Identify which cell holds the provided text, then report its (x, y) central coordinate. 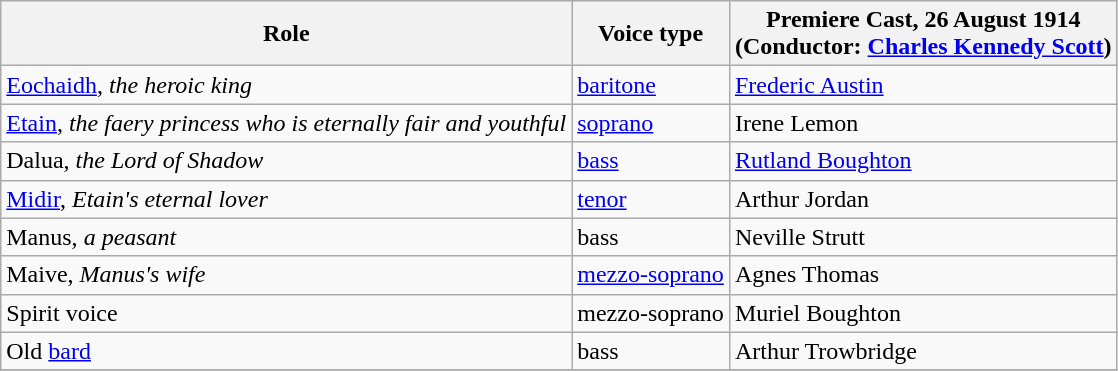
Irene Lemon (923, 123)
Agnes Thomas (923, 275)
Rutland Boughton (923, 161)
Frederic Austin (923, 85)
soprano (651, 123)
Role (286, 34)
Dalua, the Lord of Shadow (286, 161)
Maive, Manus's wife (286, 275)
tenor (651, 199)
Old bard (286, 351)
Arthur Jordan (923, 199)
Manus, a peasant (286, 237)
Neville Strutt (923, 237)
Muriel Boughton (923, 313)
Etain, the faery princess who is eternally fair and youthful (286, 123)
Arthur Trowbridge (923, 351)
baritone (651, 85)
Eochaidh, the heroic king (286, 85)
Spirit voice (286, 313)
Voice type (651, 34)
Midir, Etain's eternal lover (286, 199)
Premiere Cast, 26 August 1914(Conductor: Charles Kennedy Scott) (923, 34)
